Provide the (X, Y) coordinate of the cell's center where the given text is located.  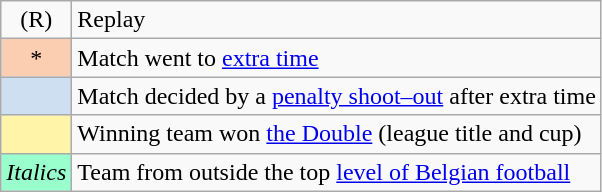
Team from outside the top level of Belgian football (337, 172)
Match decided by a penalty shoot–out after extra time (337, 96)
(R) (36, 20)
* (36, 58)
Winning team won the Double (league title and cup) (337, 134)
Match went to extra time (337, 58)
Replay (337, 20)
Italics (36, 172)
